Search for the cell housing the specified text and yield its (X, Y) center coordinate. 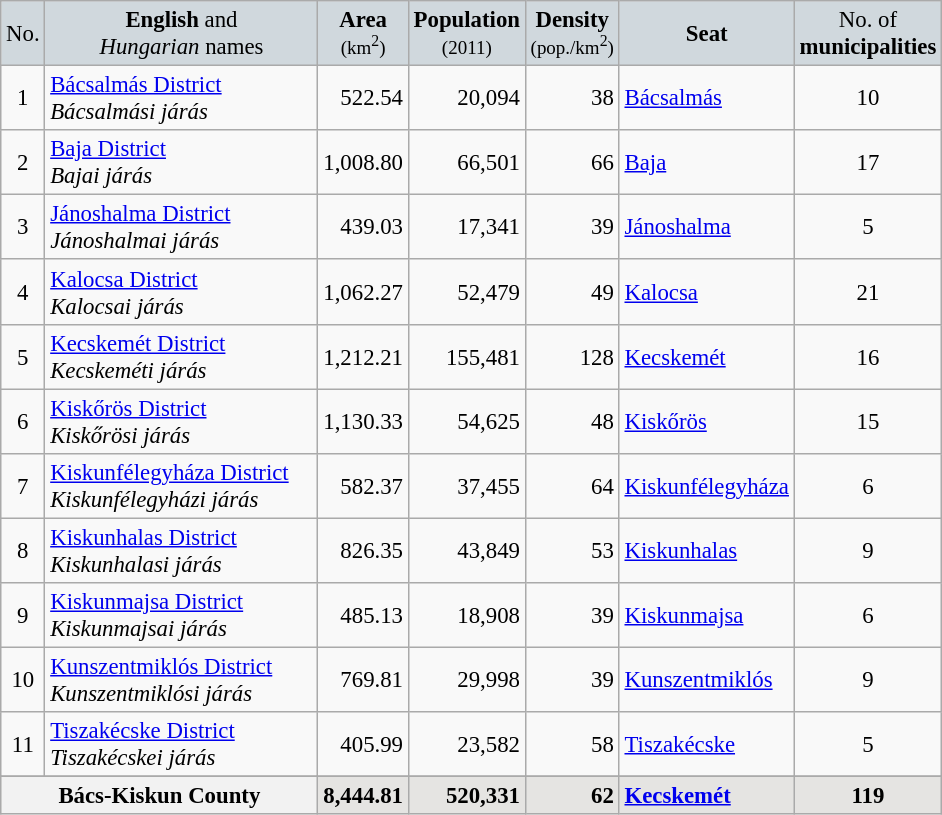
520,331 (466, 795)
64 (572, 486)
4 (23, 292)
1 (23, 98)
Population (2011) (466, 34)
8 (23, 550)
8,444.81 (363, 795)
Tiszakécske (706, 744)
No. ofmunicipalities (868, 34)
3 (23, 228)
Jánoshalma (706, 228)
No. (23, 34)
62 (572, 795)
15 (868, 422)
1,062.27 (363, 292)
English andHungarian names (182, 34)
17,341 (466, 228)
1,130.33 (363, 422)
Kecskemét District Kecskeméti járás (182, 356)
58 (572, 744)
Kiskőrös (706, 422)
Kiskunmajsa District Kiskunmajsai járás (182, 616)
2 (23, 162)
119 (868, 795)
23,582 (466, 744)
54,625 (466, 422)
Baja District Bajai járás (182, 162)
485.13 (363, 616)
Bácsalmás (706, 98)
Jánoshalma District Jánoshalmai járás (182, 228)
18,908 (466, 616)
Kunszentmiklós (706, 680)
826.35 (363, 550)
66,501 (466, 162)
53 (572, 550)
582.37 (363, 486)
Tiszakécske District Tiszakécskei járás (182, 744)
66 (572, 162)
49 (572, 292)
21 (868, 292)
Kiskunfélegyháza District Kiskunfélegyházi járás (182, 486)
Kiskunhalas District Kiskunhalasi járás (182, 550)
Bácsalmás District Bácsalmási járás (182, 98)
17 (868, 162)
Kiskunhalas (706, 550)
16 (868, 356)
Density (pop./km2) (572, 34)
48 (572, 422)
522.54 (363, 98)
Kiskőrös District Kiskőrösi járás (182, 422)
20,094 (466, 98)
Seat (706, 34)
52,479 (466, 292)
11 (23, 744)
43,849 (466, 550)
38 (572, 98)
Baja (706, 162)
128 (572, 356)
37,455 (466, 486)
769.81 (363, 680)
Kiskunfélegyháza (706, 486)
Area (km2) (363, 34)
Kunszentmiklós District Kunszentmiklósi járás (182, 680)
7 (23, 486)
155,481 (466, 356)
Bács-Kiskun County (160, 795)
29,998 (466, 680)
1,008.80 (363, 162)
1,212.21 (363, 356)
Kiskunmajsa (706, 616)
405.99 (363, 744)
Kalocsa (706, 292)
439.03 (363, 228)
Kalocsa District Kalocsai járás (182, 292)
